Search for the cell housing the specified text and yield its (X, Y) center coordinate. 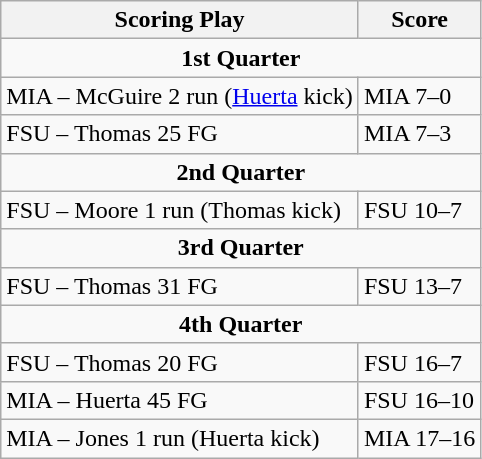
FSU – Thomas 20 FG (180, 362)
4th Quarter (241, 324)
MIA 7–3 (419, 134)
1st Quarter (241, 58)
FSU 13–7 (419, 286)
FSU – Thomas 31 FG (180, 286)
3rd Quarter (241, 248)
FSU – Thomas 25 FG (180, 134)
Score (419, 20)
FSU 10–7 (419, 210)
MIA – McGuire 2 run (Huerta kick) (180, 96)
MIA 7–0 (419, 96)
MIA 17–16 (419, 438)
FSU 16–7 (419, 362)
2nd Quarter (241, 172)
FSU 16–10 (419, 400)
MIA – Jones 1 run (Huerta kick) (180, 438)
FSU – Moore 1 run (Thomas kick) (180, 210)
Scoring Play (180, 20)
MIA – Huerta 45 FG (180, 400)
